Output the (X, Y) coordinate of the center of the cell containing the given text.  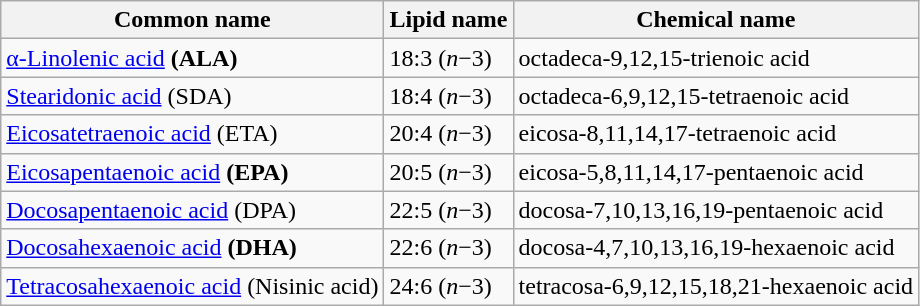
eicosa-5,8,11,14,17-pentaenoic acid (716, 172)
octadeca-6,9,12,15-tetraenoic acid (716, 96)
Tetracosahexaenoic acid (Nisinic acid) (192, 286)
eicosa-8,11,14,17-tetraenoic acid (716, 134)
Eicosapentaenoic acid (EPA) (192, 172)
18:3 (n−3) (448, 58)
α-Linolenic acid (ALA) (192, 58)
Common name (192, 20)
22:6 (n−3) (448, 248)
docosa-7,10,13,16,19-pentaenoic acid (716, 210)
Chemical name (716, 20)
20:5 (n−3) (448, 172)
octadeca-9,12,15-trienoic acid (716, 58)
Lipid name (448, 20)
Stearidonic acid (SDA) (192, 96)
docosa-4,7,10,13,16,19-hexaenoic acid (716, 248)
Eicosatetraenoic acid (ETA) (192, 134)
18:4 (n−3) (448, 96)
tetracosa-6,9,12,15,18,21-hexaenoic acid (716, 286)
Docosapentaenoic acid (DPA) (192, 210)
20:4 (n−3) (448, 134)
Docosahexaenoic acid (DHA) (192, 248)
22:5 (n−3) (448, 210)
24:6 (n−3) (448, 286)
